Return the [X, Y] coordinate for the center point of the cell that contains the specified text.  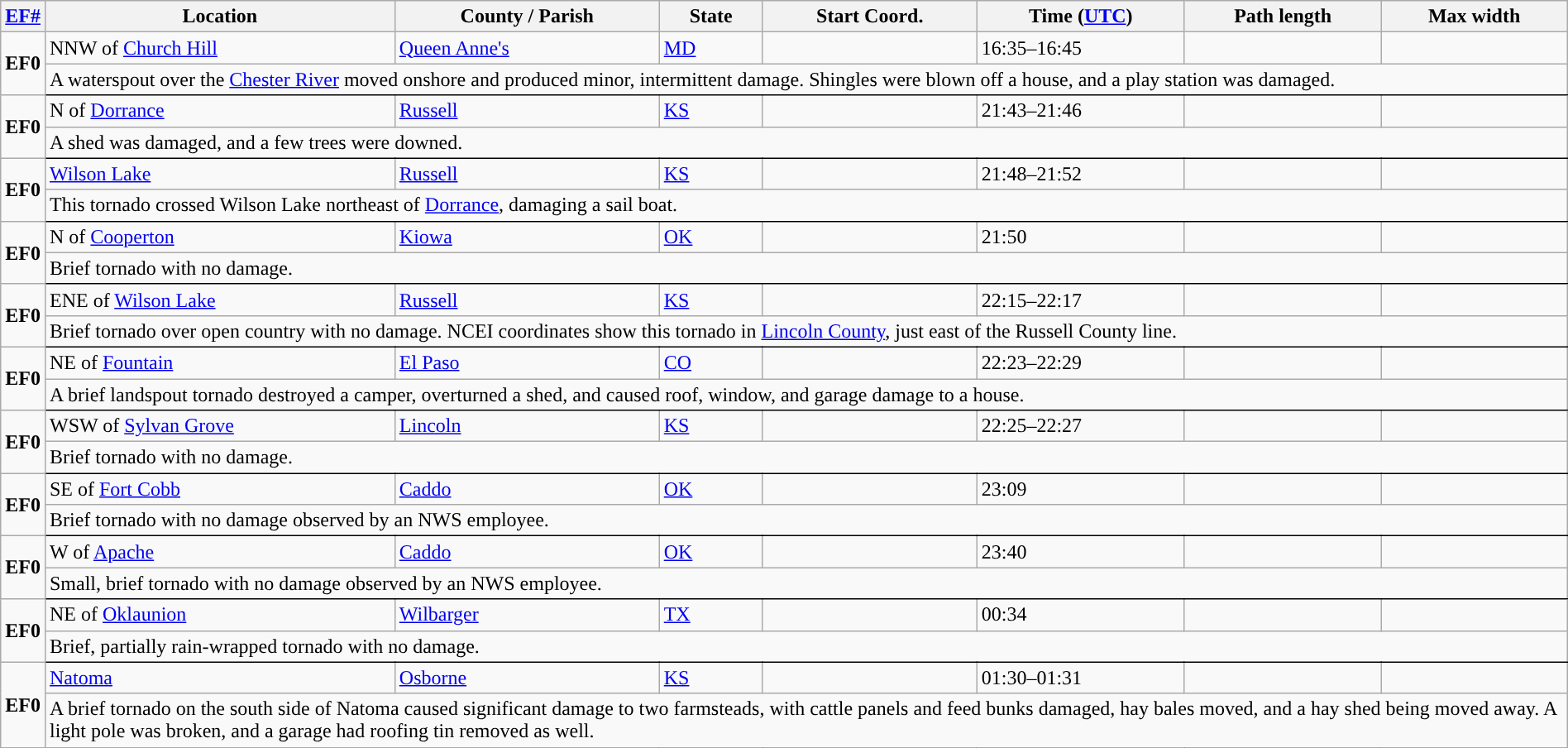
Natoma [220, 678]
Lincoln [527, 426]
County / Parish [527, 17]
01:30–01:31 [1080, 678]
El Paso [527, 362]
CO [711, 362]
This tornado crossed Wilson Lake northeast of Dorrance, damaging a sail boat. [806, 205]
Time (UTC) [1080, 17]
ENE of Wilson Lake [220, 300]
State [711, 17]
N of Cooperton [220, 237]
22:15–22:17 [1080, 300]
TX [711, 615]
Start Coord. [870, 17]
Location [220, 17]
N of Dorrance [220, 111]
16:35–16:45 [1080, 48]
23:40 [1080, 552]
22:23–22:29 [1080, 362]
MD [711, 48]
22:25–22:27 [1080, 426]
Brief, partially rain-wrapped tornado with no damage. [806, 646]
EF# [23, 17]
SE of Fort Cobb [220, 489]
Kiowa [527, 237]
21:43–21:46 [1080, 111]
W of Apache [220, 552]
NE of Oklaunion [220, 615]
00:34 [1080, 615]
Path length [1283, 17]
Brief tornado over open country with no damage. NCEI coordinates show this tornado in Lincoln County, just east of the Russell County line. [806, 331]
WSW of Sylvan Grove [220, 426]
Osborne [527, 678]
NNW of Church Hill [220, 48]
Max width [1474, 17]
Queen Anne's [527, 48]
A shed was damaged, and a few trees were downed. [806, 142]
Brief tornado with no damage observed by an NWS employee. [806, 520]
Small, brief tornado with no damage observed by an NWS employee. [806, 583]
21:50 [1080, 237]
21:48–21:52 [1080, 174]
Wilbarger [527, 615]
Wilson Lake [220, 174]
NE of Fountain [220, 362]
A brief landspout tornado destroyed a camper, overturned a shed, and caused roof, window, and garage damage to a house. [806, 395]
23:09 [1080, 489]
